Pinpoint the cell where the given text exists, returning its [x, y] midpoint coordinate. 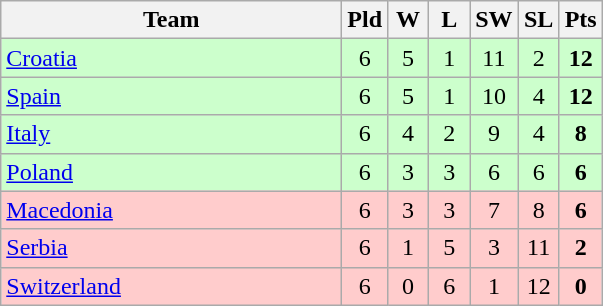
Spain [172, 96]
SL [538, 20]
W [408, 20]
SW [494, 20]
Croatia [172, 58]
Serbia [172, 248]
10 [494, 96]
Poland [172, 172]
Switzerland [172, 286]
L [450, 20]
Macedonia [172, 210]
Team [172, 20]
7 [494, 210]
Pld [365, 20]
Pts [580, 20]
9 [494, 134]
Italy [172, 134]
